Search for the cell housing the specified text and yield its (X, Y) center coordinate. 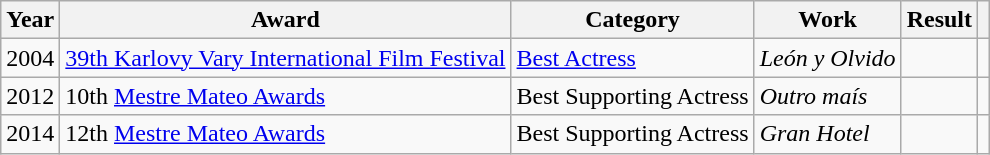
Result (939, 20)
Year (30, 20)
Award (286, 20)
Category (632, 20)
León y Olvido (828, 58)
2014 (30, 134)
2004 (30, 58)
Best Actress (632, 58)
39th Karlovy Vary International Film Festival (286, 58)
2012 (30, 96)
10th Mestre Mateo Awards (286, 96)
12th Mestre Mateo Awards (286, 134)
Gran Hotel (828, 134)
Outro maís (828, 96)
Work (828, 20)
